Identify which cell holds the provided text, then report its (X, Y) central coordinate. 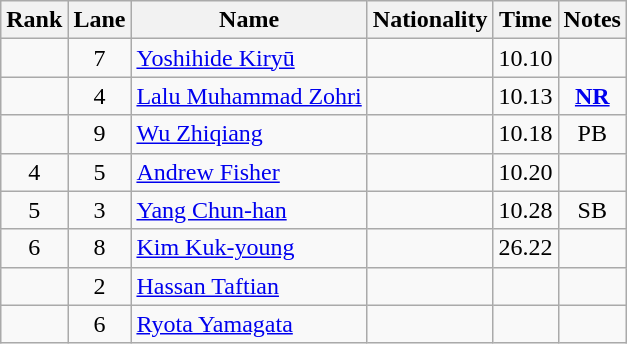
Name (249, 20)
PB (592, 134)
10.18 (526, 134)
Rank (34, 20)
26.22 (526, 248)
Time (526, 20)
9 (100, 134)
Wu Zhiqiang (249, 134)
8 (100, 248)
NR (592, 96)
Yoshihide Kiryū (249, 58)
Lane (100, 20)
10.13 (526, 96)
2 (100, 286)
Hassan Taftian (249, 286)
Notes (592, 20)
Ryota Yamagata (249, 324)
10.28 (526, 210)
Lalu Muhammad Zohri (249, 96)
SB (592, 210)
Nationality (430, 20)
10.10 (526, 58)
3 (100, 210)
7 (100, 58)
Kim Kuk-young (249, 248)
Yang Chun-han (249, 210)
10.20 (526, 172)
Andrew Fisher (249, 172)
